Pinpoint the cell where the given text exists, returning its [X, Y] midpoint coordinate. 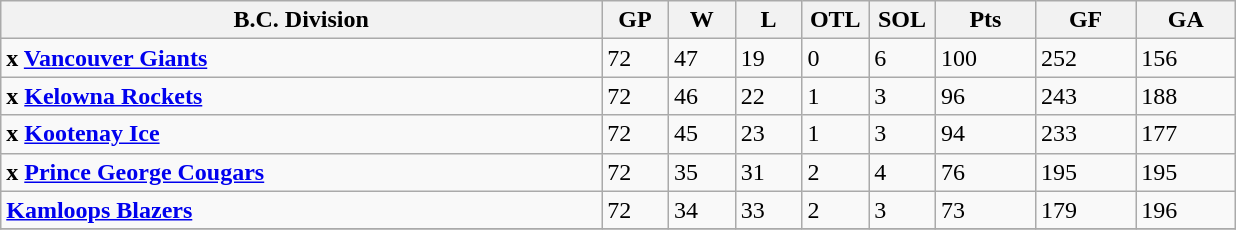
4 [902, 172]
156 [1186, 58]
100 [985, 58]
6 [902, 58]
OTL [836, 20]
W [702, 20]
35 [702, 172]
177 [1186, 134]
47 [702, 58]
233 [1086, 134]
19 [768, 58]
196 [1186, 210]
x Prince George Cougars [302, 172]
GF [1086, 20]
46 [702, 96]
252 [1086, 58]
94 [985, 134]
x Kootenay Ice [302, 134]
GA [1186, 20]
34 [702, 210]
31 [768, 172]
73 [985, 210]
x Vancouver Giants [302, 58]
x Kelowna Rockets [302, 96]
23 [768, 134]
Pts [985, 20]
B.C. Division [302, 20]
243 [1086, 96]
L [768, 20]
96 [985, 96]
0 [836, 58]
22 [768, 96]
SOL [902, 20]
76 [985, 172]
45 [702, 134]
179 [1086, 210]
33 [768, 210]
Kamloops Blazers [302, 210]
188 [1186, 96]
GP [636, 20]
